Output the (X, Y) coordinate of the center of the cell containing the given text.  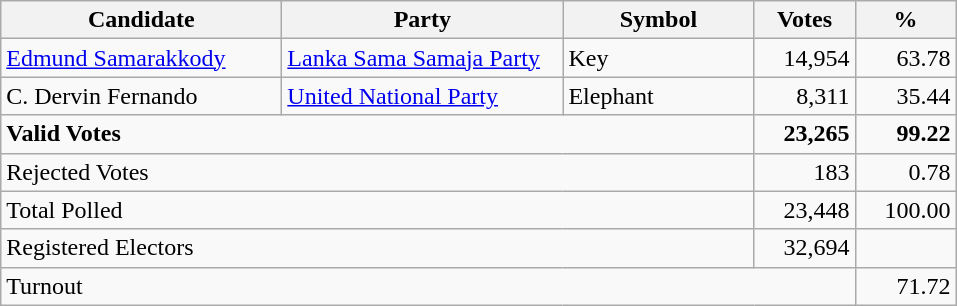
32,694 (804, 248)
0.78 (906, 172)
Edmund Samarakkody (142, 58)
Registered Electors (378, 248)
Key (658, 58)
14,954 (804, 58)
100.00 (906, 210)
Party (422, 20)
% (906, 20)
71.72 (906, 286)
63.78 (906, 58)
Turnout (428, 286)
C. Dervin Fernando (142, 96)
United National Party (422, 96)
Candidate (142, 20)
Votes (804, 20)
183 (804, 172)
8,311 (804, 96)
Elephant (658, 96)
23,448 (804, 210)
Valid Votes (378, 134)
23,265 (804, 134)
Symbol (658, 20)
99.22 (906, 134)
35.44 (906, 96)
Lanka Sama Samaja Party (422, 58)
Total Polled (378, 210)
Rejected Votes (378, 172)
